Return the (X, Y) coordinate for the center point of the cell that contains the specified text.  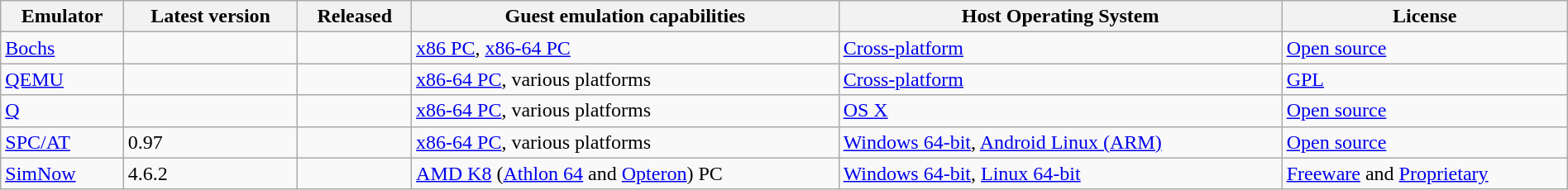
SPC/AT (62, 142)
x86 PC, x86-64 PC (625, 48)
Host Operating System (1060, 17)
Emulator (62, 17)
Windows 64-bit, Android Linux (ARM) (1060, 142)
Q (62, 111)
GPL (1424, 79)
0.97 (210, 142)
License (1424, 17)
Freeware and Proprietary (1424, 173)
Bochs (62, 48)
OS X (1060, 111)
QEMU (62, 79)
Released (355, 17)
4.6.2 (210, 173)
Latest version (210, 17)
Guest emulation capabilities (625, 17)
AMD K8 (Athlon 64 and Opteron) PC (625, 173)
SimNow (62, 173)
Windows 64-bit, Linux 64-bit (1060, 173)
